Scan for the cell matching the given text and deliver its [X, Y] coordinate at center. 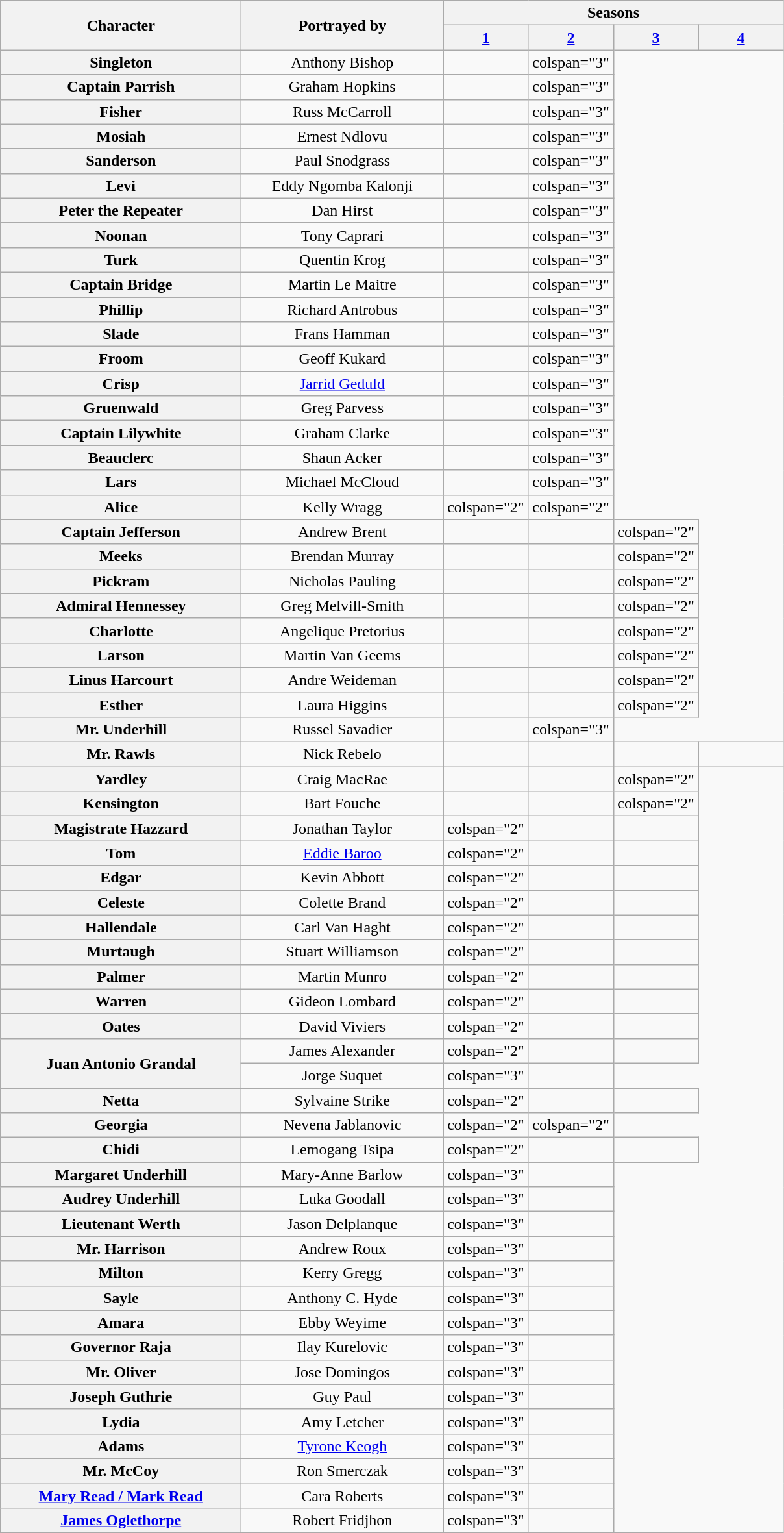
Gruenwald [121, 408]
Turk [121, 260]
Meeks [121, 556]
Magistrate Hazzard [121, 829]
Jose Domingos [343, 1372]
Mr. Oliver [121, 1372]
Jorge Suquet [343, 1075]
Mr. Underhill [121, 730]
Kevin Abbott [343, 878]
Carl Van Haght [343, 927]
Netta [121, 1101]
Angelique Pretorius [343, 630]
Mosiah [121, 136]
Noonan [121, 235]
Gideon Lombard [343, 1001]
Frans Hamman [343, 334]
David Viviers [343, 1026]
Amara [121, 1323]
Amy Letcher [343, 1421]
Mary Read / Mark Read [121, 1495]
Russ McCarroll [343, 112]
Cara Roberts [343, 1495]
Phillip [121, 310]
Ebby Weyime [343, 1323]
Joseph Guthrie [121, 1397]
Seasons [613, 13]
Juan Antonio Grandal [121, 1063]
Jason Delplanque [343, 1224]
Milton [121, 1273]
Mary-Anne Barlow [343, 1175]
Graham Hopkins [343, 87]
Nevena Jablanovic [343, 1125]
Mr. Harrison [121, 1249]
Craig MacRae [343, 779]
Eddie Baroo [343, 853]
Anthony Bishop [343, 62]
Lemogang Tsipa [343, 1150]
Character [121, 25]
Alice [121, 507]
Edgar [121, 878]
Jonathan Taylor [343, 829]
Oates [121, 1026]
Captain Jefferson [121, 532]
Colette Brand [343, 903]
Kerry Gregg [343, 1273]
Captain Bridge [121, 284]
Esther [121, 704]
Pickram [121, 581]
Greg Melvill-Smith [343, 606]
Eddy Ngomba Kalonji [343, 186]
Nicholas Pauling [343, 581]
Captain Lilywhite [121, 433]
Richard Antrobus [343, 310]
Hallendale [121, 927]
Stuart Williamson [343, 952]
James Alexander [343, 1051]
Martin Van Geems [343, 655]
Anthony C. Hyde [343, 1298]
Ernest Ndlovu [343, 136]
Bart Fouche [343, 804]
Dan Hirst [343, 210]
Admiral Hennessey [121, 606]
Fisher [121, 112]
Shaun Acker [343, 458]
Kelly Wragg [343, 507]
Yardley [121, 779]
Michael McCloud [343, 482]
Graham Clarke [343, 433]
Russel Savadier [343, 730]
Froom [121, 359]
Greg Parvess [343, 408]
Chidi [121, 1150]
Andrew Roux [343, 1249]
Lars [121, 482]
Ilay Kurelovic [343, 1347]
Sanderson [121, 161]
Peter the Repeater [121, 210]
Martin Munro [343, 977]
Nick Rebelo [343, 754]
Mr. McCoy [121, 1471]
Ron Smerczak [343, 1471]
Levi [121, 186]
Sayle [121, 1298]
Quentin Krog [343, 260]
1 [485, 38]
Brendan Murray [343, 556]
Crisp [121, 384]
Audrey Underhill [121, 1199]
Tony Caprari [343, 235]
Guy Paul [343, 1397]
Adams [121, 1446]
Andrew Brent [343, 532]
Lieutenant Werth [121, 1224]
Margaret Underhill [121, 1175]
Charlotte [121, 630]
Paul Snodgrass [343, 161]
Singleton [121, 62]
Celeste [121, 903]
Captain Parrish [121, 87]
Sylvaine Strike [343, 1101]
Slade [121, 334]
Kensington [121, 804]
Mr. Rawls [121, 754]
Beauclerc [121, 458]
Warren [121, 1001]
Governor Raja [121, 1347]
Lydia [121, 1421]
Murtaugh [121, 952]
Geoff Kukard [343, 359]
3 [655, 38]
Tyrone Keogh [343, 1446]
Linus Harcourt [121, 680]
4 [741, 38]
Laura Higgins [343, 704]
Robert Fridjhon [343, 1521]
2 [571, 38]
Larson [121, 655]
Jarrid Geduld [343, 384]
Luka Goodall [343, 1199]
Portrayed by [343, 25]
Georgia [121, 1125]
James Oglethorpe [121, 1521]
Palmer [121, 977]
Martin Le Maitre [343, 284]
Andre Weideman [343, 680]
Tom [121, 853]
